From the cell containing the given text, extract its center point as (X, Y) coordinate. 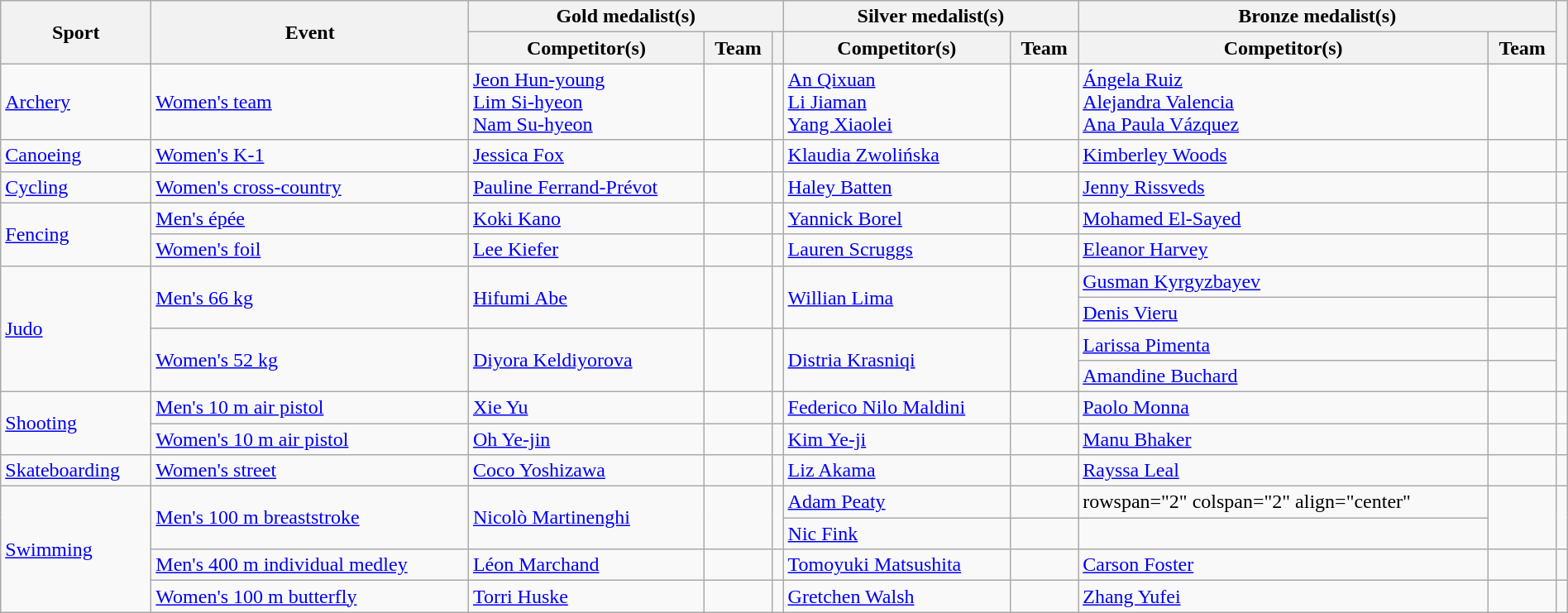
Shooting (76, 423)
Bronze medalist(s) (1317, 17)
Cycling (76, 187)
Manu Bhaker (1284, 439)
Swimming (76, 549)
Men's épée (310, 218)
Oh Ye-jin (586, 439)
Skateboarding (76, 471)
Gold medalist(s) (625, 17)
Gretchen Walsh (896, 596)
Men's 400 m individual medley (310, 565)
Kim Ye-ji (896, 439)
Yannick Borel (896, 218)
Jenny Rissveds (1284, 187)
Torri Huske (586, 596)
Women's 10 m air pistol (310, 439)
Federico Nilo Maldini (896, 407)
An Qixuan Li Jiaman Yang Xiaolei (896, 102)
Men's 100 m breaststroke (310, 518)
Diyora Keldiyorova (586, 360)
Men's 66 kg (310, 297)
Jessica Fox (586, 156)
Archery (76, 102)
Event (310, 32)
Kimberley Woods (1284, 156)
Larissa Pimenta (1284, 344)
Women's 52 kg (310, 360)
Women's foil (310, 250)
Gusman Kyrgyzbayev (1284, 281)
Lee Kiefer (586, 250)
Koki Kano (586, 218)
Willian Lima (896, 297)
Ángela Ruiz Alejandra Valencia Ana Paula Vázquez (1284, 102)
Haley Batten (896, 187)
Women's cross-country (310, 187)
Nicolò Martinenghi (586, 518)
Mohamed El-Sayed (1284, 218)
Jeon Hun-young Lim Si-hyeon Nam Su-hyeon (586, 102)
Sport (76, 32)
Pauline Ferrand-Prévot (586, 187)
Hifumi Abe (586, 297)
Klaudia Zwolińska (896, 156)
Silver medalist(s) (931, 17)
Léon Marchand (586, 565)
Amandine Buchard (1284, 376)
Women's team (310, 102)
Lauren Scruggs (896, 250)
Xie Yu (586, 407)
Zhang Yufei (1284, 596)
Denis Vieru (1284, 313)
Distria Krasniqi (896, 360)
Eleanor Harvey (1284, 250)
Nic Fink (896, 534)
Women's 100 m butterfly (310, 596)
rowspan="2" colspan="2" align="center" (1284, 502)
Women's K-1 (310, 156)
Carson Foster (1284, 565)
Judo (76, 328)
Coco Yoshizawa (586, 471)
Fencing (76, 234)
Liz Akama (896, 471)
Rayssa Leal (1284, 471)
Canoeing (76, 156)
Paolo Monna (1284, 407)
Tomoyuki Matsushita (896, 565)
Men's 10 m air pistol (310, 407)
Women's street (310, 471)
Adam Peaty (896, 502)
